Output the [X, Y] coordinate of the center of the cell containing the given text.  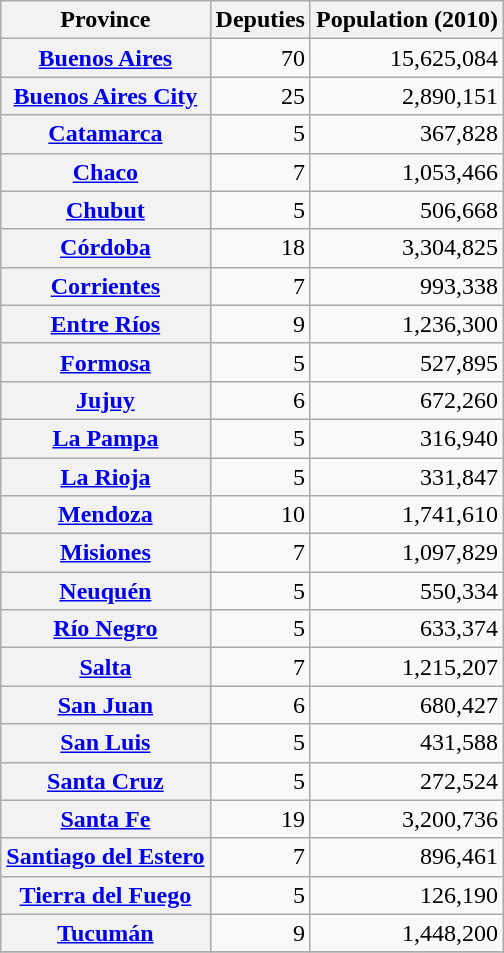
272,524 [406, 781]
633,374 [406, 629]
Salta [106, 667]
19 [260, 819]
Santa Fe [106, 819]
18 [260, 248]
Corrientes [106, 286]
Santa Cruz [106, 781]
Misiones [106, 553]
Tucumán [106, 933]
3,304,825 [406, 248]
896,461 [406, 857]
Córdoba [106, 248]
Chubut [106, 210]
Province [106, 20]
Neuquén [106, 591]
Río Negro [106, 629]
Deputies [260, 20]
367,828 [406, 134]
Mendoza [106, 515]
680,427 [406, 705]
Catamarca [106, 134]
San Juan [106, 705]
2,890,151 [406, 96]
70 [260, 58]
993,338 [406, 286]
331,847 [406, 477]
San Luis [106, 743]
15,625,084 [406, 58]
316,940 [406, 438]
10 [260, 515]
431,588 [406, 743]
1,236,300 [406, 324]
672,260 [406, 400]
Population (2010) [406, 20]
25 [260, 96]
126,190 [406, 895]
Jujuy [106, 400]
Entre Ríos [106, 324]
550,334 [406, 591]
Formosa [106, 362]
Tierra del Fuego [106, 895]
1,053,466 [406, 172]
Buenos Aires [106, 58]
Buenos Aires City [106, 96]
Santiago del Estero [106, 857]
3,200,736 [406, 819]
La Rioja [106, 477]
527,895 [406, 362]
1,741,610 [406, 515]
1,448,200 [406, 933]
Chaco [106, 172]
506,668 [406, 210]
La Pampa [106, 438]
1,215,207 [406, 667]
1,097,829 [406, 553]
